Determine the [x, y] coordinate at the center of the cell enclosing the given text.  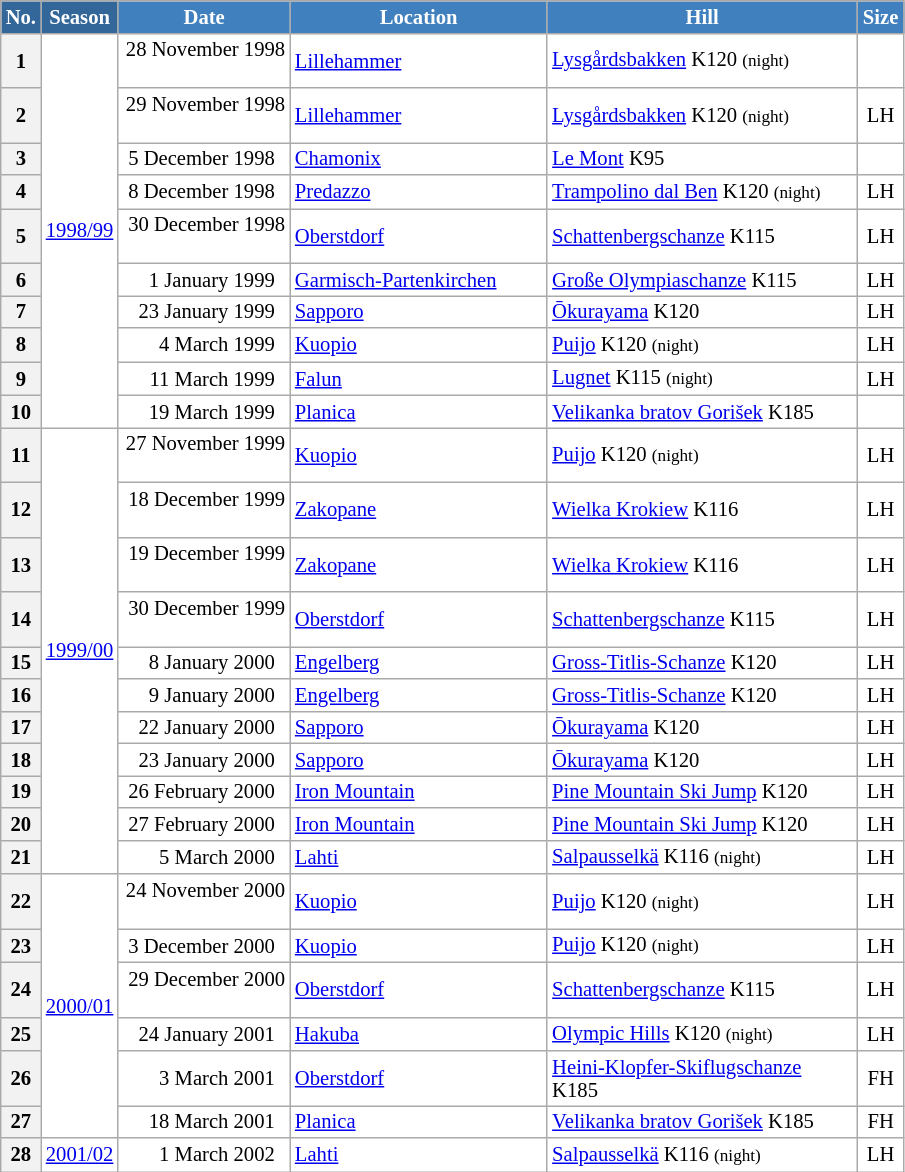
13 [21, 564]
27 November 1999 [204, 454]
18 [21, 759]
Location [418, 16]
19 December 1999 [204, 564]
4 March 1999 [204, 345]
26 February 2000 [204, 791]
5 December 1998 [204, 158]
6 [21, 279]
1999/00 [80, 650]
5 March 2000 [204, 857]
2001/02 [80, 1155]
28 November 1998 [204, 60]
23 January 2000 [204, 759]
9 [21, 378]
Heini-Klopfer-Skiflugschanze K185 [702, 1078]
27 February 2000 [204, 824]
26 [21, 1078]
2 [21, 116]
1 January 1999 [204, 279]
15 [21, 662]
Garmisch-Partenkirchen [418, 279]
25 [21, 1034]
4 [21, 191]
24 January 2001 [204, 1034]
Size [880, 16]
10 [21, 411]
Trampolino dal Ben K120 (night) [702, 191]
Date [204, 16]
28 [21, 1155]
29 November 1998 [204, 116]
24 November 2000 [204, 902]
11 March 1999 [204, 378]
1998/99 [80, 230]
Chamonix [418, 158]
22 [21, 902]
8 January 2000 [204, 662]
19 March 1999 [204, 411]
22 January 2000 [204, 727]
12 [21, 510]
Hakuba [418, 1034]
3 December 2000 [204, 945]
7 [21, 311]
Lugnet K115 (night) [702, 378]
Große Olympiaschanze K115 [702, 279]
14 [21, 620]
Season [80, 16]
1 March 2002 [204, 1155]
2000/01 [80, 1006]
21 [21, 857]
1 [21, 60]
8 [21, 345]
3 [21, 158]
3 March 2001 [204, 1078]
20 [21, 824]
Falun [418, 378]
19 [21, 791]
30 December 1999 [204, 620]
8 December 1998 [204, 191]
Predazzo [418, 191]
9 January 2000 [204, 694]
18 December 1999 [204, 510]
Olympic Hills K120 (night) [702, 1034]
23 [21, 945]
29 December 2000 [204, 990]
5 [21, 236]
No. [21, 16]
27 [21, 1121]
18 March 2001 [204, 1121]
23 January 1999 [204, 311]
16 [21, 694]
17 [21, 727]
11 [21, 454]
30 December 1998 [204, 236]
24 [21, 990]
Hill [702, 16]
Le Mont K95 [702, 158]
